Output the (x, y) coordinate of the center of the cell containing the given text.  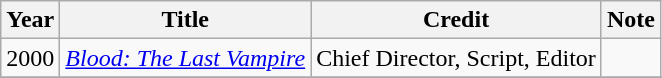
2000 (30, 58)
Year (30, 20)
Chief Director, Script, Editor (456, 58)
Credit (456, 20)
Title (186, 20)
Blood: The Last Vampire (186, 58)
Note (630, 20)
